Return the (X, Y) coordinate for the center point of the cell that contains the specified text.  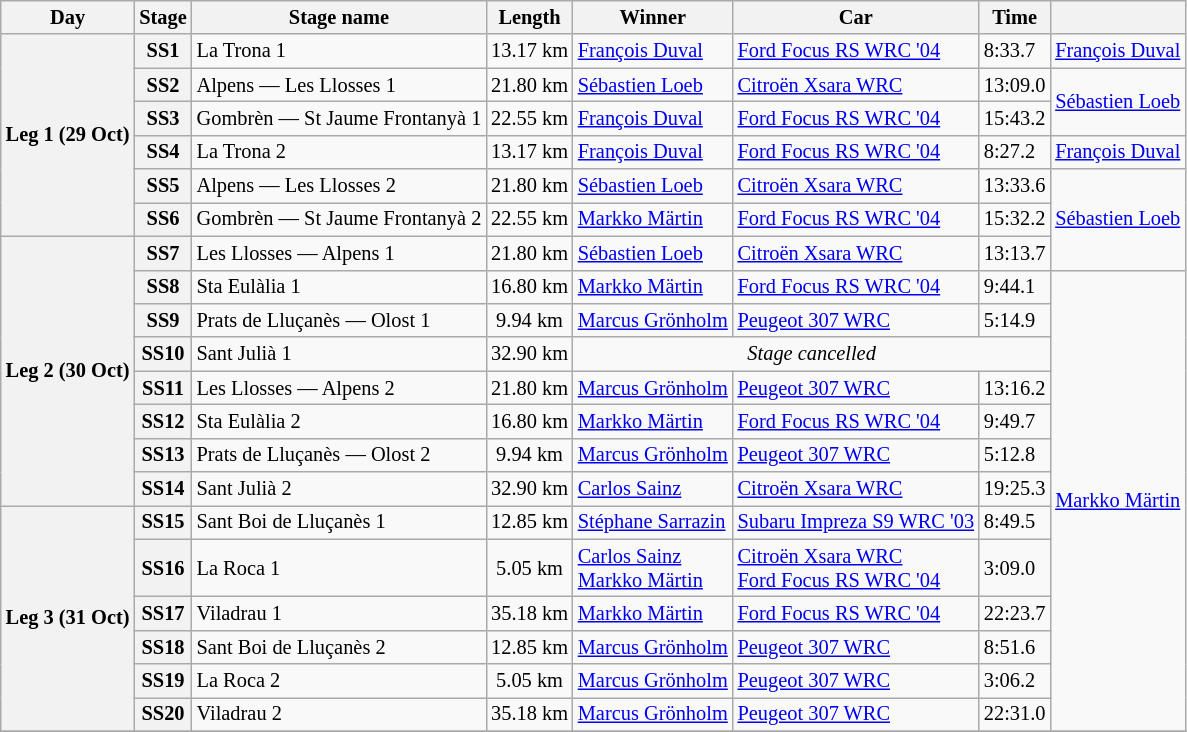
5:14.9 (1014, 320)
SS18 (162, 647)
8:33.7 (1014, 51)
8:27.2 (1014, 152)
Sant Boi de Lluçanès 1 (340, 522)
SS20 (162, 714)
19:25.3 (1014, 489)
SS4 (162, 152)
13:09.0 (1014, 85)
Carlos Sainz (653, 489)
La Trona 2 (340, 152)
SS3 (162, 118)
8:49.5 (1014, 522)
13:33.6 (1014, 186)
Leg 3 (31 Oct) (68, 618)
3:09.0 (1014, 568)
Day (68, 17)
SS7 (162, 253)
Sta Eulàlia 1 (340, 287)
SS14 (162, 489)
SS11 (162, 388)
Stéphane Sarrazin (653, 522)
22:31.0 (1014, 714)
Alpens — Les Llosses 1 (340, 85)
13:16.2 (1014, 388)
Citroën Xsara WRCFord Focus RS WRC '04 (856, 568)
SS17 (162, 613)
Stage (162, 17)
Viladrau 2 (340, 714)
La Trona 1 (340, 51)
SS5 (162, 186)
SS19 (162, 681)
15:43.2 (1014, 118)
SS9 (162, 320)
5:12.8 (1014, 455)
Gombrèn — St Jaume Frontanyà 1 (340, 118)
Length (530, 17)
SS12 (162, 421)
SS15 (162, 522)
Sant Julià 1 (340, 354)
Leg 2 (30 Oct) (68, 370)
Time (1014, 17)
Gombrèn — St Jaume Frontanyà 2 (340, 219)
Subaru Impreza S9 WRC '03 (856, 522)
Prats de Lluçanès — Olost 2 (340, 455)
Car (856, 17)
Stage cancelled (812, 354)
Prats de Lluçanès — Olost 1 (340, 320)
SS2 (162, 85)
SS1 (162, 51)
Alpens — Les Llosses 2 (340, 186)
Viladrau 1 (340, 613)
SS8 (162, 287)
Leg 1 (29 Oct) (68, 135)
Les Llosses — Alpens 2 (340, 388)
Winner (653, 17)
8:51.6 (1014, 647)
Stage name (340, 17)
13:13.7 (1014, 253)
SS6 (162, 219)
La Roca 2 (340, 681)
Sta Eulàlia 2 (340, 421)
9:49.7 (1014, 421)
Carlos Sainz Markko Märtin (653, 568)
22:23.7 (1014, 613)
SS16 (162, 568)
SS10 (162, 354)
9:44.1 (1014, 287)
15:32.2 (1014, 219)
Les Llosses — Alpens 1 (340, 253)
SS13 (162, 455)
La Roca 1 (340, 568)
Sant Julià 2 (340, 489)
3:06.2 (1014, 681)
Sant Boi de Lluçanès 2 (340, 647)
